Return (X, Y) of the center of cell containing provided text 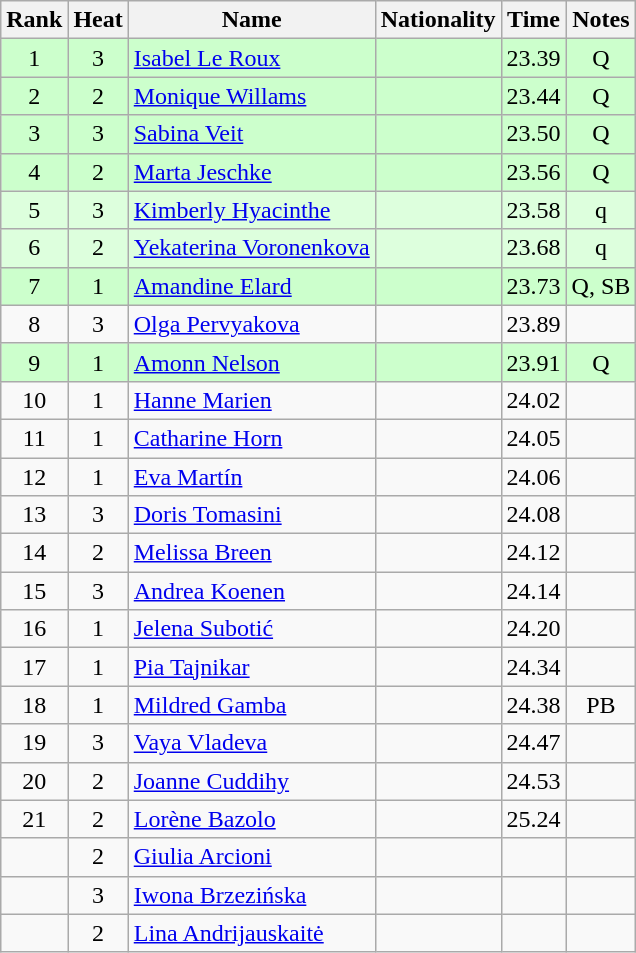
Catharine Horn (252, 438)
Marta Jeschke (252, 172)
20 (34, 781)
Q, SB (601, 286)
Doris Tomasini (252, 515)
Melissa Breen (252, 553)
Joanne Cuddihy (252, 781)
17 (34, 667)
Yekaterina Voronenkova (252, 248)
23.89 (534, 324)
Olga Pervyakova (252, 324)
5 (34, 210)
24.06 (534, 477)
6 (34, 248)
14 (34, 553)
24.34 (534, 667)
19 (34, 743)
16 (34, 629)
7 (34, 286)
Pia Tajnikar (252, 667)
Hanne Marien (252, 400)
11 (34, 438)
Amonn Nelson (252, 362)
Monique Willams (252, 96)
Lorène Bazolo (252, 819)
Heat (98, 20)
Vaya Vladeva (252, 743)
25.24 (534, 819)
Giulia Arcioni (252, 857)
Andrea Koenen (252, 591)
23.91 (534, 362)
24.02 (534, 400)
Iwona Brzezińska (252, 895)
24.05 (534, 438)
PB (601, 705)
13 (34, 515)
Jelena Subotić (252, 629)
Mildred Gamba (252, 705)
Rank (34, 20)
Name (252, 20)
Lina Andrijauskaitė (252, 933)
23.39 (534, 58)
Notes (601, 20)
8 (34, 324)
Amandine Elard (252, 286)
4 (34, 172)
23.56 (534, 172)
9 (34, 362)
12 (34, 477)
23.44 (534, 96)
10 (34, 400)
Nationality (438, 20)
Eva Martín (252, 477)
23.68 (534, 248)
23.58 (534, 210)
23.50 (534, 134)
24.08 (534, 515)
24.14 (534, 591)
18 (34, 705)
24.47 (534, 743)
Kimberly Hyacinthe (252, 210)
Sabina Veit (252, 134)
21 (34, 819)
24.38 (534, 705)
24.20 (534, 629)
Isabel Le Roux (252, 58)
Time (534, 20)
24.53 (534, 781)
23.73 (534, 286)
24.12 (534, 553)
15 (34, 591)
